Scan for the cell matching the given text and deliver its (x, y) coordinate at center. 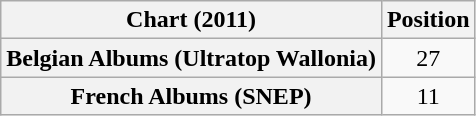
27 (428, 58)
Belgian Albums (Ultratop Wallonia) (192, 58)
French Albums (SNEP) (192, 96)
Position (428, 20)
11 (428, 96)
Chart (2011) (192, 20)
